Capture the cell that displays the provided text and extract its (X, Y) central coordinate. 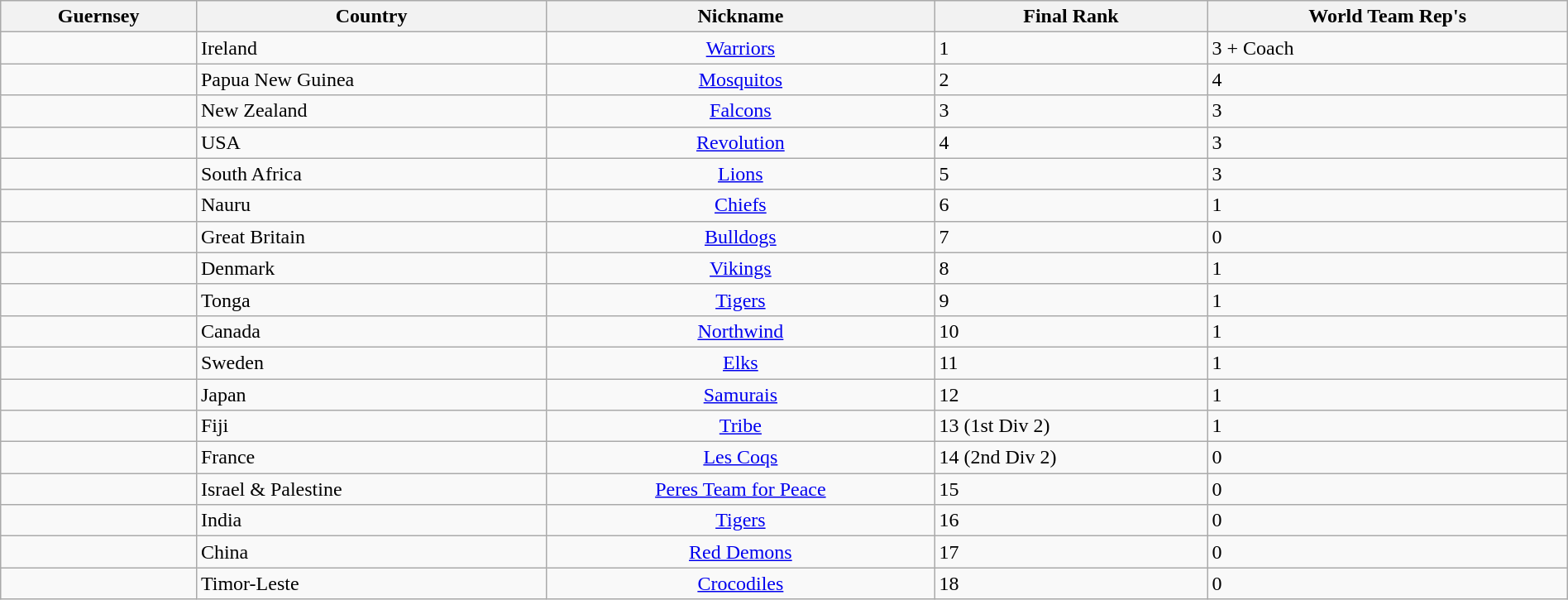
Ireland (370, 48)
5 (1071, 174)
Northwind (741, 331)
Nauru (370, 205)
18 (1071, 583)
9 (1071, 300)
World Team Rep's (1388, 17)
New Zealand (370, 111)
South Africa (370, 174)
3 + Coach (1388, 48)
Tonga (370, 300)
France (370, 458)
Falcons (741, 111)
Samurais (741, 395)
Fiji (370, 426)
Crocodiles (741, 583)
12 (1071, 395)
Israel & Palestine (370, 489)
7 (1071, 237)
15 (1071, 489)
Peres Team for Peace (741, 489)
Vikings (741, 268)
Timor-Leste (370, 583)
Final Rank (1071, 17)
Japan (370, 395)
Mosquitos (741, 79)
2 (1071, 79)
11 (1071, 362)
Elks (741, 362)
8 (1071, 268)
China (370, 552)
Warriors (741, 48)
Canada (370, 331)
USA (370, 142)
Nickname (741, 17)
Papua New Guinea (370, 79)
Revolution (741, 142)
Les Coqs (741, 458)
Chiefs (741, 205)
16 (1071, 521)
Tribe (741, 426)
Great Britain (370, 237)
13 (1st Div 2) (1071, 426)
6 (1071, 205)
Sweden (370, 362)
Red Demons (741, 552)
14 (2nd Div 2) (1071, 458)
India (370, 521)
Bulldogs (741, 237)
17 (1071, 552)
10 (1071, 331)
Guernsey (99, 17)
Denmark (370, 268)
Country (370, 17)
Lions (741, 174)
